Find where the given text appears and provide that cell's center as [x, y] coordinate. 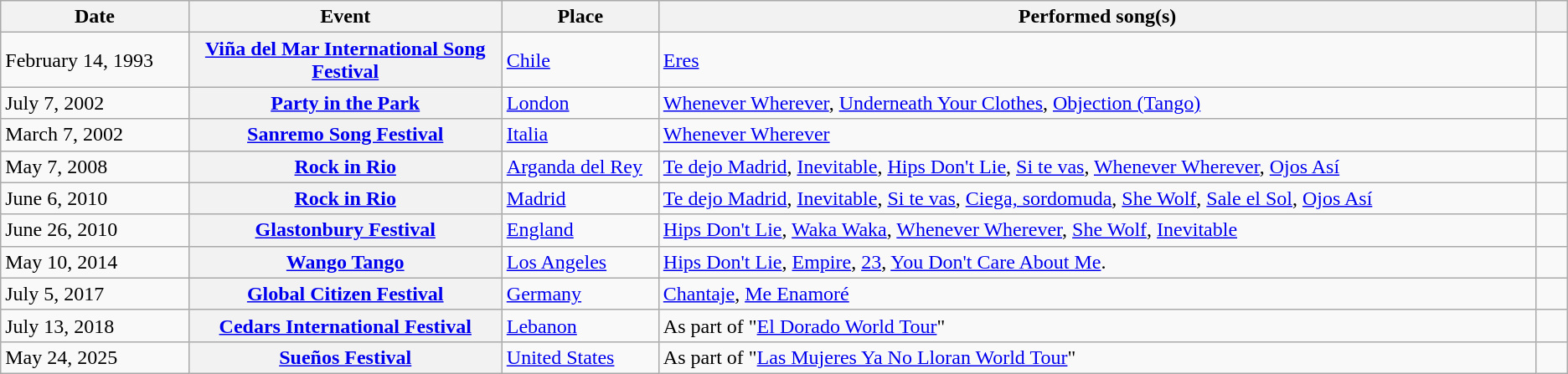
England [580, 230]
Chantaje, Me Enamoré [1097, 294]
London [580, 103]
May 24, 2025 [95, 357]
Sanremo Song Festival [345, 135]
Glastonbury Festival [345, 230]
Los Angeles [580, 262]
July 7, 2002 [95, 103]
Viña del Mar International Song Festival [345, 60]
Event [345, 17]
June 26, 2010 [95, 230]
Performed song(s) [1097, 17]
March 7, 2002 [95, 135]
Wango Tango [345, 262]
Italia [580, 135]
Party in the Park [345, 103]
February 14, 1993 [95, 60]
Sueños Festival [345, 357]
Date [95, 17]
Eres [1097, 60]
Te dejo Madrid, Inevitable, Si te vas, Ciega, sordomuda, She Wolf, Sale el Sol, Ojos Así [1097, 198]
Global Citizen Festival [345, 294]
Chile [580, 60]
Lebanon [580, 325]
Whenever Wherever [1097, 135]
Germany [580, 294]
Cedars International Festival [345, 325]
As part of "Las Mujeres Ya No Lloran World Tour" [1097, 357]
Hips Don't Lie, Empire, 23, You Don't Care About Me. [1097, 262]
Te dejo Madrid, Inevitable, Hips Don't Lie, Si te vas, Whenever Wherever, Ojos Así [1097, 167]
United States [580, 357]
Arganda del Rey [580, 167]
May 10, 2014 [95, 262]
Hips Don't Lie, Waka Waka, Whenever Wherever, She Wolf, Inevitable [1097, 230]
As part of "El Dorado World Tour" [1097, 325]
Madrid [580, 198]
Whenever Wherever, Underneath Your Clothes, Objection (Tango) [1097, 103]
July 5, 2017 [95, 294]
July 13, 2018 [95, 325]
June 6, 2010 [95, 198]
May 7, 2008 [95, 167]
Place [580, 17]
